Return the (X, Y) coordinate for the center point of the cell that contains the specified text.  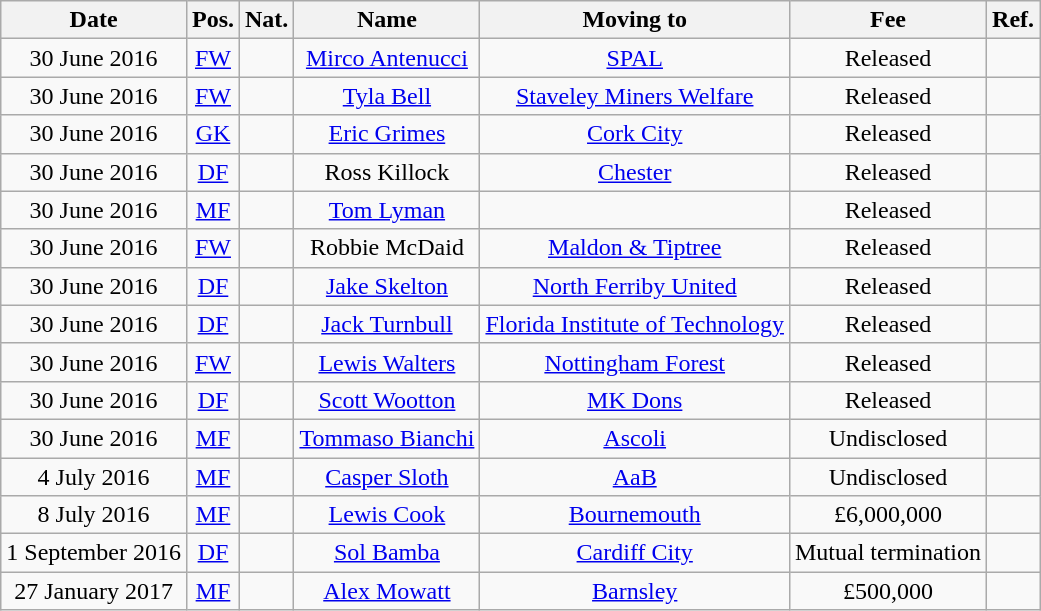
GK (212, 134)
Tommaso Bianchi (387, 438)
Fee (888, 20)
Lewis Walters (387, 362)
Staveley Miners Welfare (635, 96)
Robbie McDaid (387, 248)
Pos. (212, 20)
Cork City (635, 134)
Chester (635, 172)
8 July 2016 (94, 515)
Nottingham Forest (635, 362)
SPAL (635, 58)
Cardiff City (635, 553)
Casper Sloth (387, 477)
Tyla Bell (387, 96)
Lewis Cook (387, 515)
Bournemouth (635, 515)
Florida Institute of Technology (635, 324)
North Ferriby United (635, 286)
AaB (635, 477)
4 July 2016 (94, 477)
Sol Bamba (387, 553)
£500,000 (888, 591)
Tom Lyman (387, 210)
Mirco Antenucci (387, 58)
Barnsley (635, 591)
Scott Wootton (387, 400)
Eric Grimes (387, 134)
Alex Mowatt (387, 591)
Ascoli (635, 438)
Jake Skelton (387, 286)
Ross Killock (387, 172)
Moving to (635, 20)
27 January 2017 (94, 591)
Nat. (267, 20)
£6,000,000 (888, 515)
Name (387, 20)
Maldon & Tiptree (635, 248)
MK Dons (635, 400)
1 September 2016 (94, 553)
Mutual termination (888, 553)
Jack Turnbull (387, 324)
Ref. (1014, 20)
Date (94, 20)
